Find where the given text appears and provide that cell's center as (x, y) coordinate. 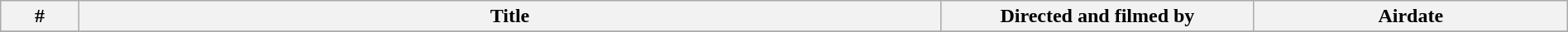
Title (509, 16)
Airdate (1411, 16)
Directed and filmed by (1097, 16)
# (40, 16)
